Capture the cell that displays the provided text and extract its (x, y) central coordinate. 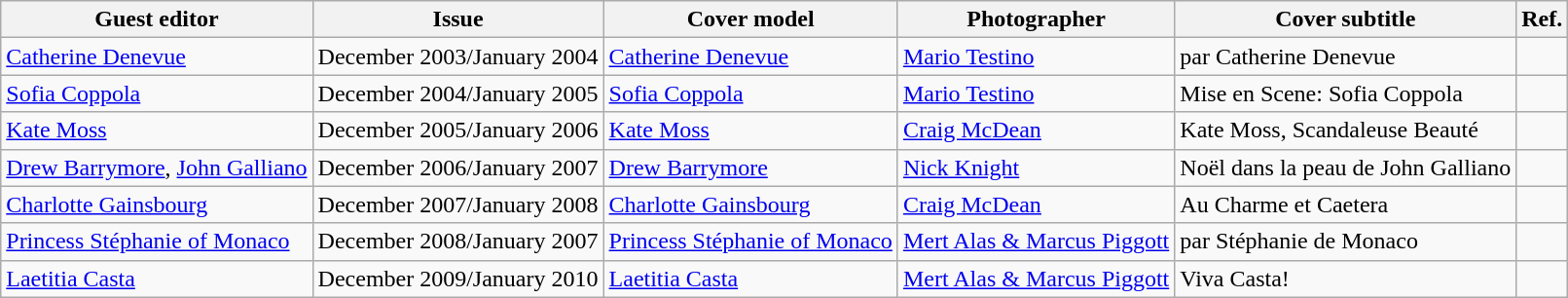
Kate Moss, Scandaleuse Beauté (1345, 130)
Noël dans la peau de John Galliano (1345, 168)
December 2009/January 2010 (457, 279)
Viva Casta! (1345, 279)
Cover model (750, 19)
Guest editor (157, 19)
December 2007/January 2008 (457, 205)
December 2006/January 2007 (457, 168)
December 2003/January 2004 (457, 56)
par Catherine Denevue (1345, 56)
Issue (457, 19)
par Stéphanie de Monaco (1345, 242)
Au Charme et Caetera (1345, 205)
Photographer (1036, 19)
Nick Knight (1036, 168)
Drew Barrymore, John Galliano (157, 168)
Mise en Scene: Sofia Coppola (1345, 93)
December 2005/January 2006 (457, 130)
Drew Barrymore (750, 168)
Cover subtitle (1345, 19)
December 2004/January 2005 (457, 93)
Ref. (1542, 19)
December 2008/January 2007 (457, 242)
